Locate the cell with the specified text and output its [x, y] center coordinate. 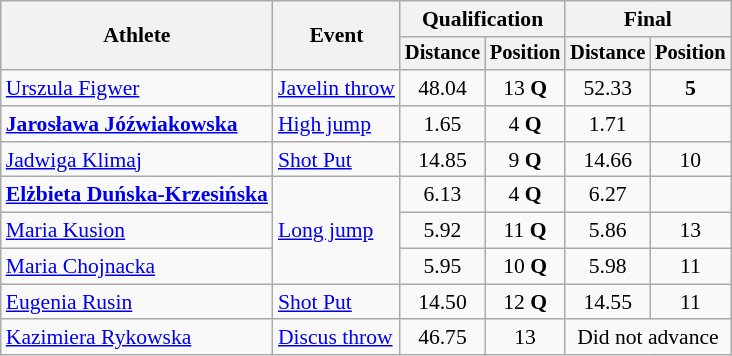
Event [336, 36]
9 Q [525, 160]
5.95 [442, 267]
Maria Chojnacka [137, 267]
52.33 [608, 88]
5.86 [608, 231]
Jadwiga Klimaj [137, 160]
Discus throw [336, 338]
5.92 [442, 231]
1.71 [608, 124]
6.27 [608, 195]
10 Q [525, 267]
48.04 [442, 88]
Final [648, 19]
5.98 [608, 267]
Qualification [482, 19]
14.50 [442, 302]
Kazimiera Rykowska [137, 338]
Eugenia Rusin [137, 302]
Athlete [137, 36]
1.65 [442, 124]
Maria Kusion [137, 231]
13 Q [525, 88]
12 Q [525, 302]
11 Q [525, 231]
14.66 [608, 160]
Long jump [336, 230]
Urszula Figwer [137, 88]
10 [690, 160]
Jarosława Jóźwiakowska [137, 124]
Javelin throw [336, 88]
46.75 [442, 338]
5 [690, 88]
14.55 [608, 302]
Elżbieta Duńska-Krzesińska [137, 195]
High jump [336, 124]
14.85 [442, 160]
Did not advance [648, 338]
6.13 [442, 195]
